Pinpoint the cell where the given text exists, returning its (X, Y) midpoint coordinate. 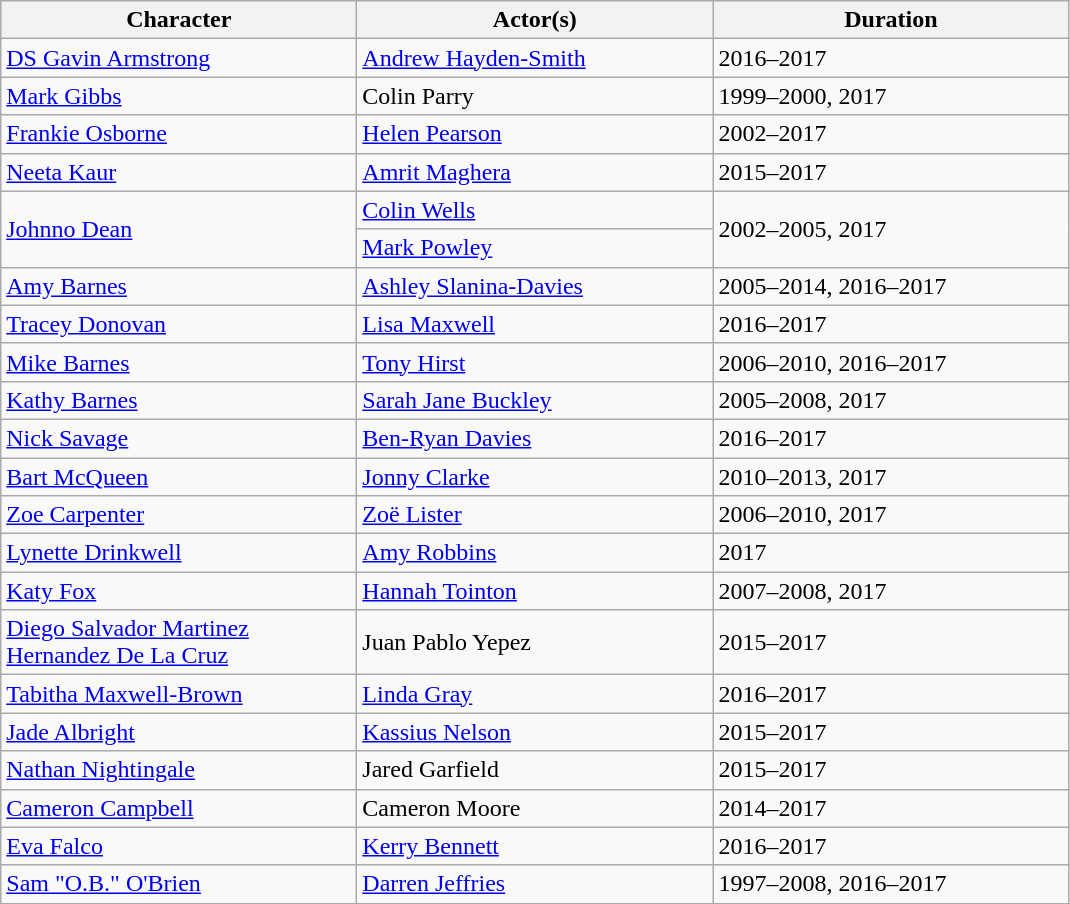
DS Gavin Armstrong (179, 58)
Nick Savage (179, 438)
2002–2017 (891, 134)
Andrew Hayden-Smith (535, 58)
Cameron Campbell (179, 808)
Amy Robbins (535, 553)
2007–2008, 2017 (891, 591)
Actor(s) (535, 20)
Linda Gray (535, 694)
Jared Garfield (535, 770)
Amrit Maghera (535, 172)
Sam "O.B." O'Brien (179, 884)
Darren Jeffries (535, 884)
Mike Barnes (179, 362)
Lisa Maxwell (535, 324)
Kerry Bennett (535, 846)
Katy Fox (179, 591)
Kathy Barnes (179, 400)
1999–2000, 2017 (891, 96)
1997–2008, 2016–2017 (891, 884)
Eva Falco (179, 846)
2006–2010, 2017 (891, 515)
Neeta Kaur (179, 172)
2006–2010, 2016–2017 (891, 362)
Mark Powley (535, 248)
Sarah Jane Buckley (535, 400)
Nathan Nightingale (179, 770)
2002–2005, 2017 (891, 229)
2010–2013, 2017 (891, 477)
Frankie Osborne (179, 134)
Colin Parry (535, 96)
Kassius Nelson (535, 732)
Tony Hirst (535, 362)
Lynette Drinkwell (179, 553)
Juan Pablo Yepez (535, 642)
Hannah Tointon (535, 591)
Tracey Donovan (179, 324)
Diego Salvador Martinez Hernandez De La Cruz (179, 642)
Zoe Carpenter (179, 515)
Helen Pearson (535, 134)
Duration (891, 20)
2017 (891, 553)
Bart McQueen (179, 477)
Colin Wells (535, 210)
Zoë Lister (535, 515)
Character (179, 20)
2014–2017 (891, 808)
Jade Albright (179, 732)
Tabitha Maxwell-Brown (179, 694)
2005–2008, 2017 (891, 400)
Ben-Ryan Davies (535, 438)
Ashley Slanina-Davies (535, 286)
Johnno Dean (179, 229)
Mark Gibbs (179, 96)
Amy Barnes (179, 286)
Jonny Clarke (535, 477)
Cameron Moore (535, 808)
2005–2014, 2016–2017 (891, 286)
